Scan for the cell matching the given text and deliver its [X, Y] coordinate at center. 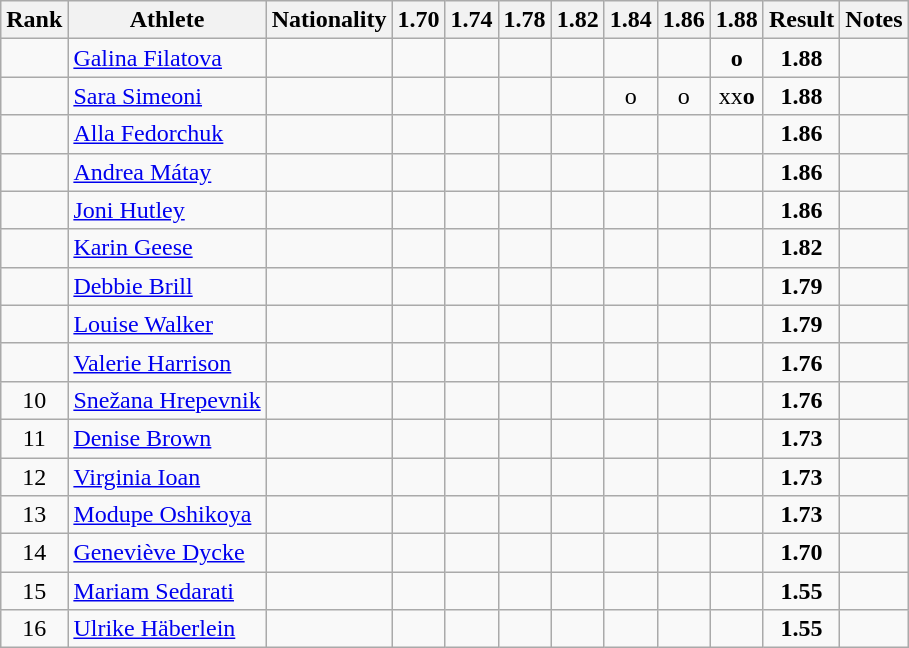
14 [34, 553]
Alla Fedorchuk [167, 134]
Nationality [329, 20]
Ulrike Häberlein [167, 629]
Rank [34, 20]
1.74 [472, 20]
Notes [874, 20]
Geneviève Dycke [167, 553]
Virginia Ioan [167, 477]
Denise Brown [167, 438]
15 [34, 591]
1.78 [524, 20]
16 [34, 629]
Modupe Oshikoya [167, 515]
11 [34, 438]
Sara Simeoni [167, 96]
Karin Geese [167, 248]
12 [34, 477]
10 [34, 400]
Debbie Brill [167, 286]
xxo [736, 96]
Andrea Mátay [167, 172]
Snežana Hrepevnik [167, 400]
Athlete [167, 20]
Mariam Sedarati [167, 591]
13 [34, 515]
Valerie Harrison [167, 362]
Louise Walker [167, 324]
Joni Hutley [167, 210]
1.84 [630, 20]
Galina Filatova [167, 58]
Result [801, 20]
